Output the [x, y] coordinate of the center of the cell containing the given text.  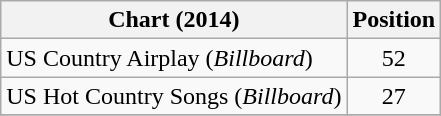
Chart (2014) [174, 20]
US Country Airplay (Billboard) [174, 58]
US Hot Country Songs (Billboard) [174, 96]
27 [394, 96]
52 [394, 58]
Position [394, 20]
